For the text-containing cell, return its midpoint in [X, Y] coordinate format. 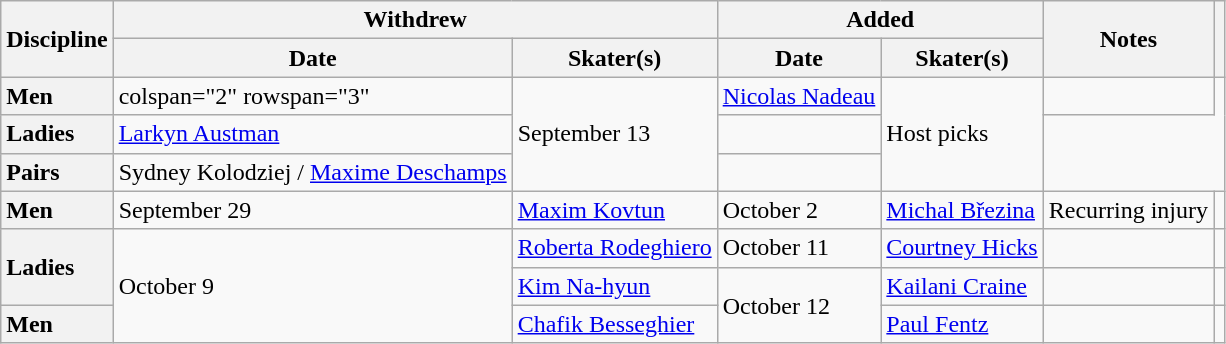
Pairs [57, 172]
October 12 [799, 305]
Recurring injury [1128, 210]
Maxim Kovtun [614, 210]
Nicolas Nadeau [799, 96]
Chafik Besseghier [614, 324]
October 2 [799, 210]
Discipline [57, 39]
October 11 [799, 248]
Host picks [962, 134]
Michal Březina [962, 210]
Courtney Hicks [962, 248]
Kim Na-hyun [614, 286]
Larkyn Austman [312, 134]
October 9 [312, 286]
Paul Fentz [962, 324]
September 13 [614, 134]
Withdrew [415, 20]
Sydney Kolodziej / Maxime Deschamps [312, 172]
Added [880, 20]
colspan="2" rowspan="3" [312, 96]
September 29 [312, 210]
Notes [1128, 39]
Roberta Rodeghiero [614, 248]
Kailani Craine [962, 286]
